Provide the (X, Y) coordinate of the cell's center where the given text is located.  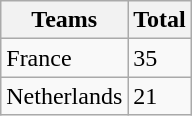
35 (160, 58)
Netherlands (64, 96)
Teams (64, 20)
Total (160, 20)
France (64, 58)
21 (160, 96)
